Scan for the cell matching the given text and deliver its [X, Y] coordinate at center. 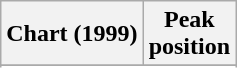
Peakposition [189, 34]
Chart (1999) [72, 34]
